Output the (x, y) coordinate of the center of the cell containing the given text.  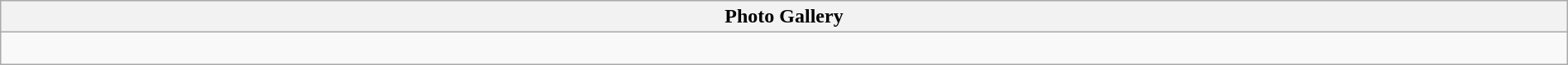
Photo Gallery (784, 17)
